Provide the [X, Y] coordinate of the cell's center where the given text is located.  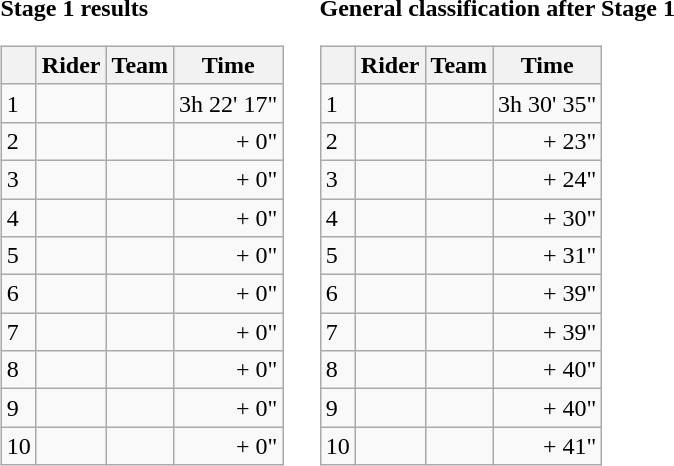
+ 23" [548, 141]
+ 24" [548, 179]
3h 30' 35" [548, 103]
+ 30" [548, 217]
+ 41" [548, 446]
3h 22' 17" [228, 103]
+ 31" [548, 256]
